Capture the cell that displays the provided text and extract its [x, y] central coordinate. 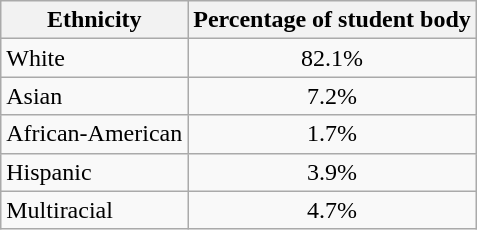
7.2% [332, 96]
Asian [94, 96]
4.7% [332, 210]
1.7% [332, 134]
3.9% [332, 172]
Hispanic [94, 172]
White [94, 58]
Ethnicity [94, 20]
82.1% [332, 58]
African-American [94, 134]
Percentage of student body [332, 20]
Multiracial [94, 210]
